Search for the cell housing the specified text and yield its [X, Y] center coordinate. 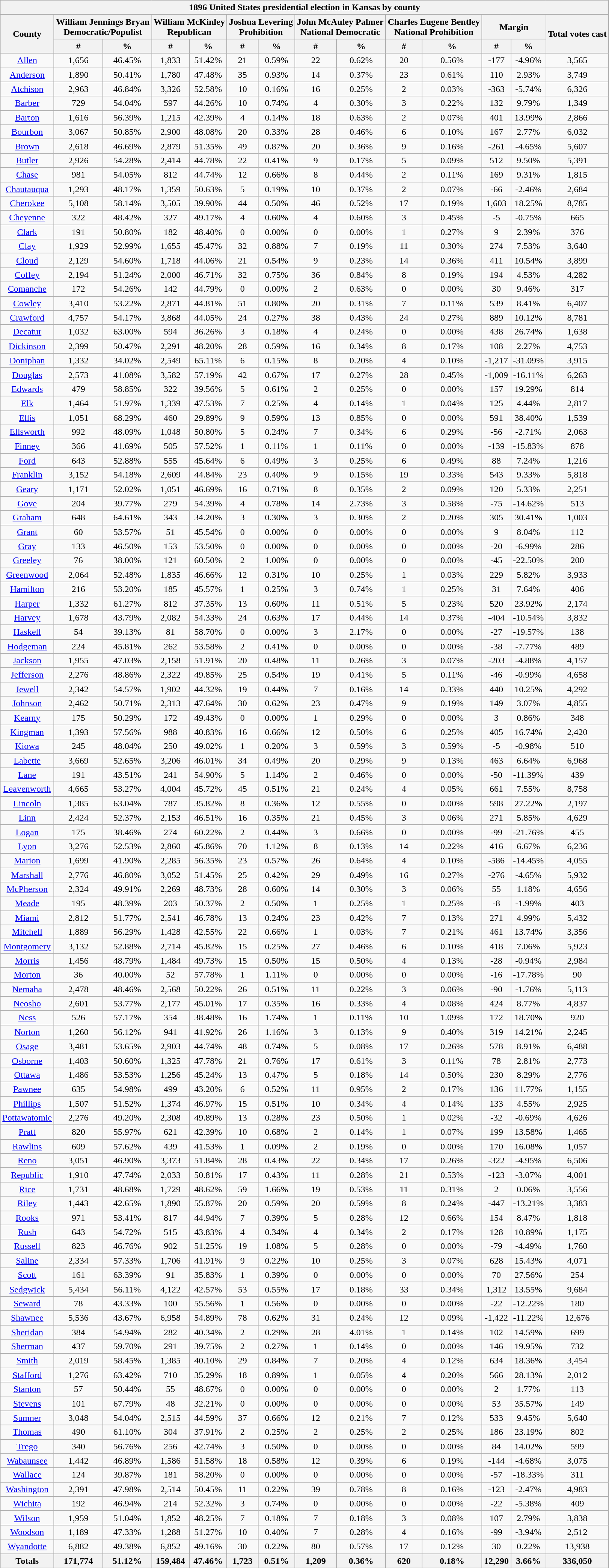
51.52% [127, 1103]
628 [496, 1261]
Scott [27, 1275]
Chase [27, 175]
51.77% [127, 918]
63.00% [127, 332]
-46 [496, 675]
48.04% [127, 746]
Butler [27, 160]
1,339 [170, 403]
1,359 [170, 189]
-3.94% [529, 1532]
51.27% [208, 1532]
2,174 [577, 603]
3,915 [577, 360]
620 [404, 1560]
49.43% [208, 718]
51.24% [127, 275]
1,443 [78, 1203]
52.32% [208, 1503]
45.24% [208, 1075]
543 [496, 475]
47.98% [127, 1489]
Clark [27, 232]
635 [78, 1089]
54.60% [127, 261]
2.17% [361, 632]
2,082 [170, 618]
Sedgwick [27, 1289]
2,900 [170, 132]
54.90% [208, 775]
729 [78, 103]
5,923 [577, 946]
61.27% [127, 603]
39.56% [208, 389]
1.74% [276, 1018]
65.11% [208, 360]
2.39% [529, 232]
Wabaunsee [27, 1461]
50.44% [127, 1389]
-586 [496, 860]
47.33% [127, 1532]
50.29% [127, 718]
4,055 [577, 860]
2.77% [529, 132]
43.67% [127, 1318]
2,391 [78, 1489]
46.51% [208, 818]
1,678 [78, 618]
648 [78, 518]
2,817 [577, 403]
49.38% [127, 1546]
Rice [27, 1189]
39.87% [127, 1475]
403 [577, 904]
33 [404, 1289]
1,731 [78, 1189]
-144 [496, 1461]
19.95% [529, 1347]
50.41% [127, 75]
Reno [27, 1161]
18.36% [529, 1361]
9.33% [529, 475]
0.71% [276, 489]
44.78% [208, 160]
Trego [27, 1446]
68.29% [127, 418]
1,760 [577, 1246]
50.85% [127, 132]
424 [496, 1003]
409 [577, 1503]
597 [170, 103]
1,929 [78, 246]
Saline [27, 1261]
44.94% [208, 1218]
3,051 [78, 1161]
Haskell [27, 632]
2,269 [170, 889]
Charles Eugene BentleyNational Prohibition [434, 27]
1,349 [577, 103]
-5.74% [529, 89]
1,902 [170, 689]
Phillips [27, 1103]
3,067 [78, 132]
343 [170, 518]
29.89% [208, 418]
125 [496, 403]
46.01% [208, 761]
64.61% [127, 518]
38 [315, 318]
4,626 [577, 1118]
Doniphan [27, 360]
44.81% [208, 303]
48.46% [127, 989]
566 [496, 1375]
53.20% [127, 589]
6.67% [529, 846]
1.14% [276, 775]
2,926 [78, 160]
5,108 [78, 203]
Total votes cast [577, 34]
2,245 [577, 1032]
27.56% [529, 1275]
57.52% [208, 446]
8.41% [529, 303]
53.41% [127, 1218]
Pottawatomie [27, 1118]
Kingman [27, 732]
Washington [27, 1489]
Norton [27, 1032]
5,640 [577, 1418]
48.62% [208, 1189]
47.53% [208, 403]
1.16% [276, 1032]
4,071 [577, 1261]
2,866 [577, 117]
510 [577, 746]
45.54% [208, 532]
8.04% [529, 532]
45.01% [208, 1003]
Ottawa [27, 1075]
Osage [27, 1046]
-0.69% [529, 1118]
2,601 [78, 1003]
216 [78, 589]
44.84% [208, 475]
0.04% [452, 403]
2,129 [78, 261]
44.26% [208, 103]
Jackson [27, 661]
51.12% [127, 1560]
Riley [27, 1203]
14.02% [529, 1446]
10.12% [529, 318]
2,019 [78, 1361]
58.20% [208, 1475]
1.18% [529, 889]
154 [496, 1218]
Gove [27, 503]
814 [577, 389]
6,488 [577, 1046]
-322 [496, 1161]
-276 [496, 875]
1,955 [78, 661]
48.39% [127, 904]
Totals [27, 1560]
167 [496, 132]
63.42% [127, 1375]
9.45% [529, 1418]
48.79% [127, 961]
Dickinson [27, 346]
Marshall [27, 875]
3,749 [577, 75]
1,835 [170, 575]
Logan [27, 832]
Harper [27, 603]
-0.94% [529, 961]
81 [170, 632]
146 [496, 1347]
180 [577, 1303]
Hamilton [27, 589]
5.82% [529, 575]
2,194 [78, 275]
621 [170, 1132]
2.73% [361, 503]
5,818 [577, 475]
598 [496, 803]
2,153 [170, 818]
-79 [496, 1246]
526 [78, 1018]
Comanche [27, 289]
9.46% [529, 289]
609 [78, 1146]
Ford [27, 461]
-4.49% [529, 1246]
241 [170, 775]
1,729 [170, 1189]
56.76% [127, 1446]
27 [315, 946]
5,113 [577, 989]
1,442 [78, 1461]
4,658 [577, 675]
Barber [27, 103]
6,958 [170, 1318]
-139 [496, 446]
Ness [27, 1018]
54.17% [127, 318]
1,507 [78, 1103]
58.45% [127, 1361]
90 [577, 975]
46.94% [127, 1503]
19.29% [529, 389]
229 [496, 575]
-177 [496, 60]
455 [577, 832]
Lyon [27, 846]
6,852 [170, 1546]
171,774 [78, 1560]
48.25% [208, 1518]
Barton [27, 117]
286 [577, 546]
489 [577, 646]
2.79% [529, 1518]
58.85% [127, 389]
2,308 [170, 1118]
-14.62% [529, 503]
1,655 [170, 246]
384 [78, 1332]
57.56% [127, 732]
43.79% [127, 618]
51.45% [208, 875]
37 [243, 1418]
304 [170, 1432]
1,393 [78, 732]
1,465 [577, 1132]
40.10% [208, 1361]
699 [577, 1332]
-90 [496, 989]
1,288 [170, 1532]
230 [496, 1075]
Montgomery [27, 946]
41.08% [127, 375]
34 [243, 761]
61.10% [127, 1432]
9.50% [529, 160]
6,326 [577, 89]
48.67% [208, 1389]
8,785 [577, 203]
7.64% [529, 589]
9.31% [529, 175]
14.59% [529, 1332]
Lane [27, 775]
594 [170, 332]
11.77% [529, 1089]
-3.07% [529, 1175]
1,456 [78, 961]
1,910 [78, 1175]
Morton [27, 975]
1,464 [78, 403]
661 [496, 789]
47.03% [127, 661]
0.87% [276, 146]
Rawlins [27, 1146]
39.13% [127, 632]
9.79% [529, 103]
1.12% [276, 846]
William Jennings BryanDemocratic/Populist [103, 27]
-0.75% [529, 218]
988 [170, 732]
37.91% [208, 1432]
1,175 [577, 1232]
Hodgeman [27, 646]
Mitchell [27, 932]
490 [78, 1432]
2,000 [170, 275]
51.97% [127, 403]
327 [170, 218]
3,838 [577, 1518]
376 [577, 232]
992 [78, 432]
38.46% [127, 832]
2,925 [577, 1103]
54.39% [208, 503]
317 [577, 289]
Jefferson [27, 675]
-1.99% [529, 904]
12,676 [577, 1318]
Decatur [27, 332]
142 [170, 289]
49.73% [208, 961]
920 [577, 1018]
1,189 [78, 1532]
36.26% [208, 332]
52.99% [127, 246]
47.64% [208, 703]
54.33% [208, 618]
366 [78, 446]
18.25% [529, 203]
-203 [496, 661]
Geary [27, 489]
46.78% [208, 918]
42.55% [208, 932]
Ellis [27, 418]
-0.99% [529, 675]
Leavenworth [27, 789]
44.05% [208, 318]
1,656 [78, 60]
Clay [27, 246]
2,285 [170, 860]
3,075 [577, 1461]
2.93% [529, 75]
48.68% [127, 1189]
10.54% [529, 261]
121 [170, 560]
-28 [496, 961]
2,903 [170, 1046]
40.00% [127, 975]
10.25% [529, 689]
-13.21% [529, 1203]
3,326 [170, 89]
Pratt [27, 1132]
54.26% [127, 289]
39.75% [208, 1347]
-16.11% [529, 375]
2.81% [529, 1060]
4,983 [577, 1489]
54.18% [127, 475]
354 [170, 1018]
0.48% [276, 661]
2,064 [78, 575]
-14.45% [529, 860]
1,032 [78, 332]
-4.88% [529, 661]
43.83% [208, 1232]
Joshua LeveringProhibition [261, 27]
224 [78, 646]
54.94% [127, 1332]
1,889 [78, 932]
3,832 [577, 618]
0.67% [276, 375]
170 [496, 1146]
Stevens [27, 1404]
58.14% [127, 203]
1,818 [577, 1218]
-66 [496, 189]
3.66% [529, 1560]
45.86% [208, 846]
48.86% [127, 675]
50.47% [127, 346]
Chautauqua [27, 189]
Margin [514, 27]
William McKinleyRepublican [189, 27]
1,293 [78, 189]
2,012 [577, 1375]
Brown [27, 146]
981 [78, 175]
2,541 [170, 918]
2,177 [170, 1003]
2,514 [170, 1489]
52.65% [127, 761]
1,780 [170, 75]
0.85% [361, 418]
55.87% [208, 1203]
820 [78, 1132]
3,132 [78, 946]
-447 [496, 1203]
Cheyenne [27, 218]
3,899 [577, 261]
2,478 [78, 989]
44.79% [208, 289]
Russell [27, 1246]
51.84% [208, 1161]
2,773 [577, 1060]
Lincoln [27, 803]
13.55% [529, 1289]
1.77% [529, 1389]
0.64% [361, 860]
16.74% [529, 732]
Smith [27, 1361]
-20 [496, 546]
124 [78, 1475]
634 [496, 1361]
102 [496, 1332]
1,428 [170, 932]
817 [170, 1218]
7.55% [529, 789]
Atchison [27, 89]
348 [577, 718]
4,122 [170, 1289]
539 [496, 303]
Wallace [27, 1475]
2,033 [170, 1175]
Allen [27, 60]
26.74% [529, 332]
45.64% [208, 461]
194 [496, 275]
Wyandotte [27, 1546]
2,063 [577, 432]
-2.46% [529, 189]
40.83% [208, 732]
52 [170, 975]
Coffey [27, 275]
5,536 [78, 1318]
599 [577, 1446]
0.75% [276, 275]
3,410 [78, 303]
49 [243, 146]
52.37% [127, 818]
41.90% [127, 860]
49.91% [127, 889]
113 [577, 1389]
Crawford [27, 318]
-17.78% [529, 975]
-19.57% [529, 632]
-38 [496, 646]
0.80% [276, 303]
2,515 [170, 1418]
48.73% [208, 889]
46.89% [127, 1461]
2,549 [170, 360]
2,334 [78, 1261]
2,860 [170, 846]
2,714 [170, 946]
578 [496, 1046]
53.65% [127, 1046]
4.55% [529, 1103]
County [27, 34]
340 [78, 1446]
406 [577, 589]
2,573 [78, 375]
1,003 [577, 518]
2,158 [170, 661]
2.27% [529, 346]
91 [170, 1275]
-404 [496, 618]
4,004 [170, 789]
47.48% [208, 75]
Douglas [27, 375]
-6.99% [529, 546]
51.91% [208, 661]
2,512 [577, 1532]
0.88% [276, 246]
63.04% [127, 803]
1,603 [496, 203]
23.19% [529, 1432]
971 [78, 1218]
50.45% [208, 1489]
37.35% [208, 603]
32.21% [208, 1404]
1,216 [577, 461]
45.82% [208, 946]
Stanton [27, 1389]
Rush [27, 1232]
112 [577, 532]
262 [170, 646]
49.17% [208, 218]
54.28% [127, 160]
49.02% [208, 746]
8.91% [529, 1046]
8,758 [577, 789]
48.09% [127, 432]
461 [496, 932]
305 [496, 518]
-8 [496, 904]
Harvey [27, 618]
110 [496, 75]
Kiowa [27, 746]
520 [496, 603]
1,209 [315, 1560]
823 [78, 1246]
51.25% [208, 1246]
203 [170, 904]
49.20% [127, 1118]
41.53% [208, 1146]
4,656 [577, 889]
4,837 [577, 1003]
2,251 [577, 489]
1,616 [78, 117]
7.53% [529, 246]
46.76% [127, 1246]
438 [496, 332]
107 [496, 1518]
39.77% [127, 503]
2,812 [78, 918]
2,462 [78, 703]
1,852 [170, 1518]
3,669 [78, 761]
2,984 [577, 961]
42.57% [208, 1289]
2,871 [170, 303]
46 [315, 203]
54.57% [127, 689]
60.50% [208, 560]
12,290 [496, 1560]
35.82% [208, 803]
5,434 [78, 1289]
169 [496, 175]
35 [243, 75]
-2.71% [529, 432]
405 [496, 732]
-32 [496, 1118]
3,152 [78, 475]
8.77% [529, 1003]
41.92% [208, 1032]
10.89% [529, 1232]
2,963 [78, 89]
57.78% [208, 975]
42.65% [127, 1203]
591 [496, 418]
Sumner [27, 1418]
889 [496, 318]
250 [170, 746]
1,171 [78, 489]
48.08% [208, 132]
88 [496, 461]
1,815 [577, 175]
23.92% [529, 603]
787 [170, 803]
Grant [27, 532]
5,932 [577, 875]
499 [170, 1089]
941 [170, 1032]
513 [577, 503]
732 [577, 1347]
48.17% [127, 189]
40.34% [208, 1332]
0.93% [276, 75]
53.77% [127, 1003]
100 [170, 1303]
437 [78, 1347]
51.35% [208, 146]
-1,422 [496, 1318]
-15.83% [529, 446]
45.47% [208, 246]
4,629 [577, 818]
6.64% [529, 761]
Wilson [27, 1518]
35.83% [208, 1275]
59 [243, 1189]
3,276 [78, 846]
51.58% [208, 1461]
4,157 [577, 661]
0.02% [452, 1118]
9,684 [577, 1289]
204 [78, 503]
2,313 [170, 703]
401 [496, 117]
1,833 [170, 60]
50.63% [208, 189]
41.69% [127, 446]
McPherson [27, 889]
1,048 [170, 432]
161 [78, 1275]
46.80% [127, 875]
6,032 [577, 132]
1,638 [577, 332]
1,057 [577, 1146]
4.99% [529, 918]
41.91% [208, 1261]
Labette [27, 761]
6,968 [577, 761]
45 [243, 789]
555 [170, 461]
Cherokee [27, 203]
46.45% [127, 60]
56.39% [127, 117]
3,556 [577, 1189]
199 [496, 1132]
44 [243, 203]
3,868 [170, 318]
59.70% [127, 1347]
2,424 [78, 818]
214 [170, 1503]
John McAuley PalmerNational Democratic [340, 27]
1,718 [170, 261]
416 [496, 846]
4.01% [361, 1332]
-12.22% [529, 1303]
-75 [496, 503]
1,155 [577, 1089]
Cloud [27, 261]
6,407 [577, 303]
0.95% [361, 1089]
-31.09% [529, 360]
3,383 [577, 1203]
57.17% [127, 1018]
58.70% [208, 632]
50.71% [127, 703]
5.33% [529, 489]
-5.38% [529, 1503]
256 [170, 1446]
-18.33% [529, 1475]
Graham [27, 518]
55.97% [127, 1132]
Linn [27, 818]
54 [78, 632]
47.46% [208, 1560]
5,391 [577, 160]
2,197 [577, 803]
2,568 [170, 989]
3,505 [170, 203]
878 [577, 446]
48.20% [208, 346]
44.59% [208, 1418]
Kearny [27, 718]
52.02% [127, 489]
802 [577, 1432]
16.08% [529, 1146]
43.33% [127, 1303]
3,048 [78, 1418]
Greeley [27, 560]
1,699 [78, 860]
1,586 [170, 1461]
505 [170, 446]
2,879 [170, 146]
4,855 [577, 703]
48.40% [208, 232]
Ellsworth [27, 432]
4.53% [529, 275]
-50 [496, 775]
-16 [496, 975]
Greenwood [27, 575]
13.74% [529, 932]
38.00% [127, 560]
6,882 [78, 1546]
460 [170, 418]
440 [496, 689]
3,640 [577, 246]
54.89% [208, 1318]
63.39% [127, 1275]
1.08% [276, 1246]
902 [170, 1246]
1896 United States presidential election in Kansas by county [304, 8]
46.71% [208, 275]
1,486 [78, 1075]
35.57% [529, 1404]
39 [315, 1489]
157 [496, 389]
52.58% [208, 89]
0.68% [276, 1132]
200 [577, 560]
56.12% [127, 1032]
-56 [496, 432]
Elk [27, 403]
6,263 [577, 375]
4,665 [78, 789]
411 [496, 261]
3,565 [577, 60]
3.07% [529, 703]
Neosho [27, 1003]
Thomas [27, 1432]
4,753 [577, 346]
2,291 [170, 346]
3,373 [170, 1161]
28.13% [529, 1375]
1.00% [276, 560]
53.50% [208, 546]
463 [496, 761]
Meade [27, 904]
1,276 [78, 1375]
44.32% [208, 689]
1.09% [452, 1018]
2,399 [78, 346]
54.05% [127, 175]
Republic [27, 1175]
Sherman [27, 1347]
Franklin [27, 475]
76 [78, 560]
2,342 [78, 689]
336,050 [577, 1560]
Johnson [27, 703]
-22.50% [529, 560]
0.89% [276, 1375]
39.90% [208, 203]
35.29% [208, 1375]
254 [577, 1275]
Marion [27, 860]
-57 [496, 1475]
159,484 [170, 1560]
38.48% [208, 1018]
8.47% [529, 1218]
4,292 [577, 689]
53.57% [127, 532]
54.98% [127, 1089]
Osborne [27, 1060]
Pawnee [27, 1089]
1,484 [170, 961]
291 [170, 1347]
56.29% [127, 932]
46.97% [208, 1103]
47.78% [208, 1060]
311 [577, 1475]
-261 [496, 146]
-7.77% [529, 646]
2,618 [78, 146]
-11.22% [529, 1318]
30.41% [529, 518]
46.84% [127, 89]
45.81% [127, 646]
56.35% [208, 860]
60.22% [208, 832]
Cowley [27, 303]
120 [496, 489]
1,539 [577, 418]
45.57% [208, 589]
245 [78, 746]
55.56% [208, 1303]
50.60% [127, 1060]
-1.76% [529, 989]
46.50% [127, 546]
18.70% [529, 1018]
52.48% [127, 575]
Morris [27, 961]
56.11% [127, 1289]
84 [496, 1446]
4,282 [577, 275]
2,420 [577, 732]
-4.96% [529, 60]
-4.68% [529, 1461]
47.74% [127, 1175]
186 [496, 1432]
2,609 [170, 475]
279 [170, 503]
515 [170, 1232]
479 [78, 389]
1,723 [243, 1560]
5,432 [577, 918]
44.06% [208, 261]
57.19% [208, 375]
53.22% [127, 303]
50.37% [208, 904]
54.72% [127, 1232]
Shawnee [27, 1318]
3,454 [577, 1361]
49.16% [208, 1546]
0.86% [529, 718]
Wichita [27, 1503]
2,324 [78, 889]
-45 [496, 560]
48.42% [127, 218]
128 [496, 1232]
5,607 [577, 146]
27.22% [529, 803]
14.21% [529, 1032]
49.89% [208, 1118]
533 [496, 1418]
3,052 [170, 875]
101 [78, 1404]
Finney [27, 446]
Edwards [27, 389]
8,781 [577, 318]
108 [496, 346]
7.24% [529, 461]
Gray [27, 546]
Rooks [27, 1218]
1,374 [170, 1103]
60 [78, 532]
1,959 [78, 1518]
67.79% [127, 1404]
153 [170, 546]
-0.98% [529, 746]
50.81% [208, 1175]
Sheridan [27, 1332]
-27 [496, 632]
138 [577, 632]
5.85% [529, 818]
4.44% [529, 403]
51.04% [127, 1518]
38.40% [529, 418]
-4.95% [529, 1161]
6,506 [577, 1161]
185 [170, 589]
4,001 [577, 1175]
-21.76% [529, 832]
42 [243, 375]
136 [496, 1089]
1,256 [170, 1075]
50.22% [208, 989]
13.99% [529, 117]
1,706 [170, 1261]
1.66% [276, 1189]
1,312 [496, 1289]
4,757 [78, 318]
-11.39% [529, 775]
53.53% [127, 1075]
13.58% [529, 1132]
1,403 [78, 1060]
3,933 [577, 575]
2,684 [577, 189]
665 [577, 218]
45.72% [208, 789]
1,260 [78, 1032]
46.90% [127, 1161]
Miami [27, 918]
6,236 [577, 846]
7.06% [529, 946]
3,356 [577, 932]
Jewell [27, 689]
49.85% [208, 675]
182 [170, 232]
34.20% [208, 518]
181 [170, 1475]
43.20% [208, 1089]
195 [78, 904]
Nemaha [27, 989]
57.62% [127, 1146]
42.74% [208, 1446]
1,325 [170, 1060]
53.58% [208, 646]
0.76% [276, 1060]
2,414 [170, 160]
512 [496, 160]
51.42% [208, 60]
-2.47% [529, 1489]
1,215 [170, 117]
132 [496, 103]
710 [170, 1375]
3,582 [170, 375]
319 [496, 1032]
57 [78, 1389]
34.02% [127, 360]
418 [496, 946]
2,322 [170, 675]
Woodson [27, 1532]
Bourbon [27, 132]
3,206 [170, 761]
-1,009 [496, 375]
-10.54% [529, 618]
8.29% [529, 1075]
-1,217 [496, 360]
3,481 [78, 1046]
57.33% [127, 1261]
80 [315, 1546]
Seward [27, 1303]
Anderson [27, 75]
-363 [496, 89]
52.53% [127, 846]
282 [170, 1332]
13,938 [577, 1546]
15.43% [529, 1261]
192 [78, 1503]
46.66% [208, 575]
53.27% [127, 789]
1.11% [276, 975]
43.51% [127, 775]
Stafford [27, 1375]
